Return the [x, y] coordinate for the center point of the cell that contains the specified text.  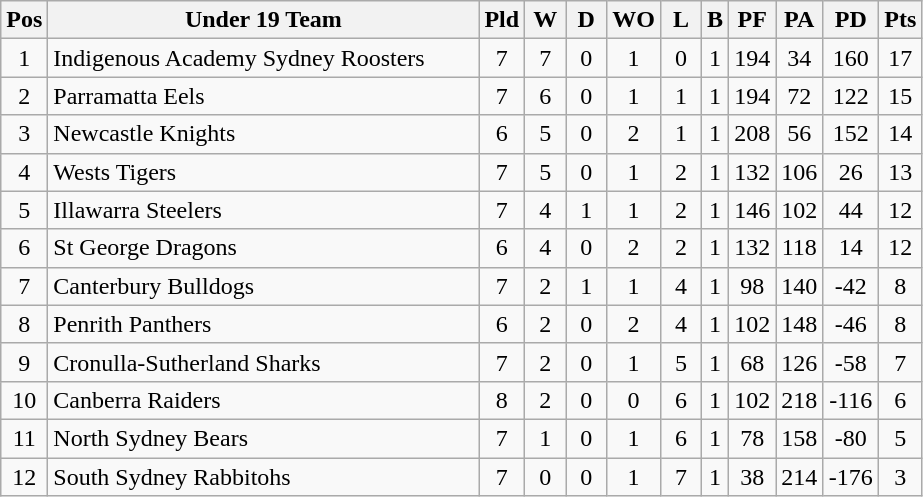
118 [800, 248]
PD [851, 20]
Indigenous Academy Sydney Roosters [264, 58]
-46 [851, 324]
158 [800, 438]
9 [24, 362]
78 [752, 438]
122 [851, 96]
208 [752, 134]
148 [800, 324]
68 [752, 362]
-116 [851, 400]
Illawarra Steelers [264, 210]
44 [851, 210]
-176 [851, 477]
-42 [851, 286]
140 [800, 286]
B [716, 20]
98 [752, 286]
PA [800, 20]
146 [752, 210]
26 [851, 172]
Pts [900, 20]
Canberra Raiders [264, 400]
D [586, 20]
214 [800, 477]
160 [851, 58]
PF [752, 20]
Canterbury Bulldogs [264, 286]
15 [900, 96]
-80 [851, 438]
106 [800, 172]
56 [800, 134]
W [546, 20]
Penrith Panthers [264, 324]
North Sydney Bears [264, 438]
Parramatta Eels [264, 96]
72 [800, 96]
WO [634, 20]
38 [752, 477]
Pos [24, 20]
Wests Tigers [264, 172]
South Sydney Rabbitohs [264, 477]
17 [900, 58]
Cronulla-Sutherland Sharks [264, 362]
11 [24, 438]
218 [800, 400]
13 [900, 172]
St George Dragons [264, 248]
Newcastle Knights [264, 134]
L [680, 20]
126 [800, 362]
-58 [851, 362]
Pld [502, 20]
10 [24, 400]
34 [800, 58]
Under 19 Team [264, 20]
152 [851, 134]
